Pinpoint the cell where the given text exists, returning its (X, Y) midpoint coordinate. 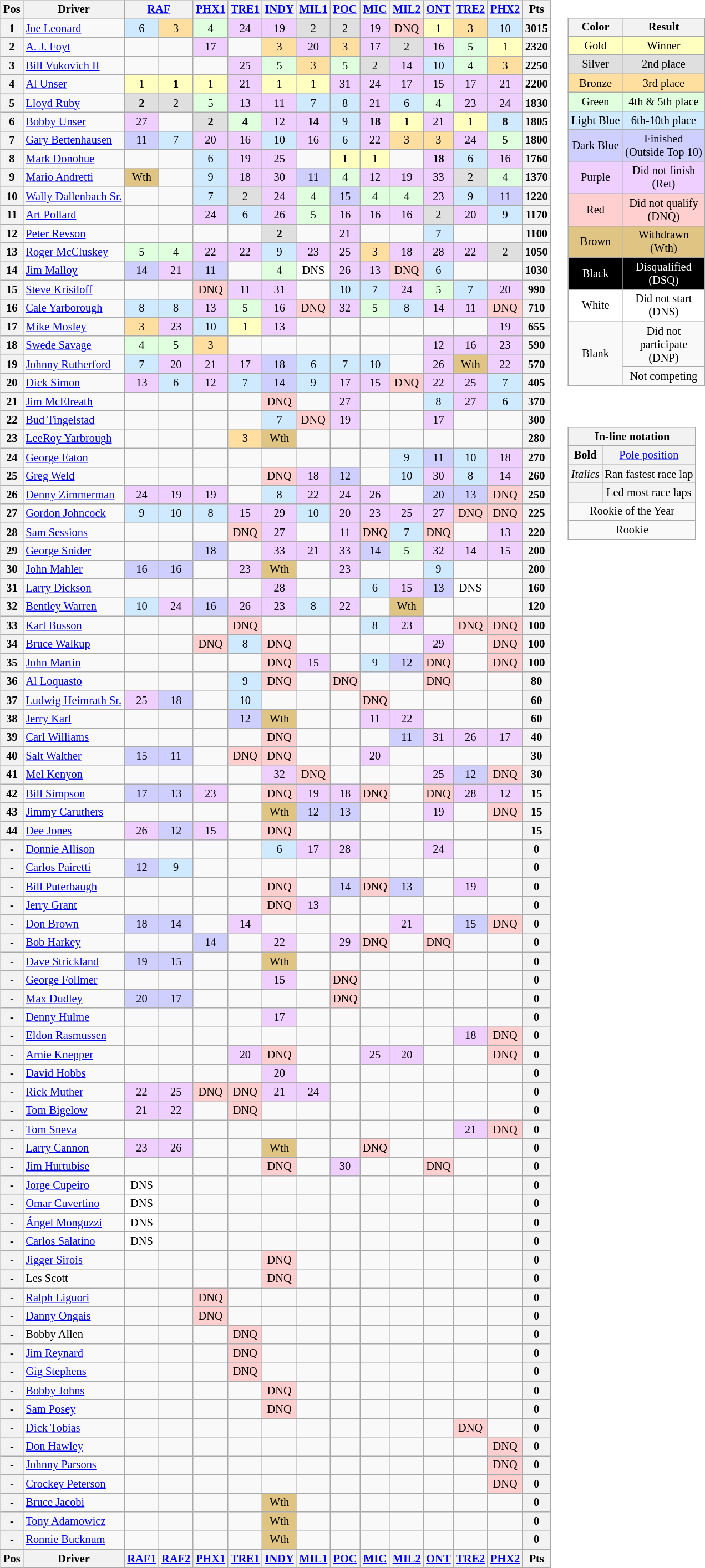
1170 (536, 215)
160 (536, 588)
990 (536, 289)
Peter Revson (73, 234)
Did not qualify(DNQ) (663, 210)
Jimmy Caruthers (73, 812)
Cale Yarborough (73, 308)
Larry Dickson (73, 588)
3015 (536, 28)
Bill Vukovich II (73, 66)
Jigger Sirois (73, 1260)
Don Hawley (73, 1447)
Wally Dallenbach Sr. (73, 196)
Johnny Parsons (73, 1465)
44 (12, 831)
Max Dudley (73, 999)
Purple (596, 178)
Bobby Allen (73, 1335)
Don Brown (73, 924)
6th-10th place (663, 120)
Light Blue (596, 120)
Rookie of the Year (632, 511)
3rd place (663, 83)
Jerry Grant (73, 905)
Denny Hulme (73, 1017)
Did not finish(Ret) (663, 178)
Dave Strickland (73, 961)
Brown (596, 242)
220 (536, 532)
White (596, 306)
Sam Posey (73, 1409)
Bronze (596, 83)
Ludwig Heimrath Sr. (73, 700)
Crockey Peterson (73, 1484)
Mark Donohue (73, 159)
Ran fastest race lap (649, 474)
43 (12, 812)
710 (536, 308)
Bill Simpson (73, 793)
Did not start(DNS) (663, 306)
Result (663, 27)
Arnie Knepper (73, 1055)
34 (12, 644)
George Follmer (73, 980)
2nd place (663, 64)
Karl Busson (73, 625)
Danny Ongais (73, 1316)
LeeRoy Yarbrough (73, 439)
Not competing (663, 376)
Art Pollard (73, 215)
Bold (586, 455)
Tony Adamowicz (73, 1521)
Denny Zimmerman (73, 495)
260 (536, 476)
1760 (536, 159)
Bruce Jacobi (73, 1503)
Larry Cannon (73, 1148)
Red (596, 210)
Silver (596, 64)
Italics (586, 474)
Bobby Johns (73, 1391)
Greg Weld (73, 476)
Bill Puterbaugh (73, 887)
Swede Savage (73, 345)
1050 (536, 252)
Bentley Warren (73, 607)
David Hobbs (73, 1073)
Joe Leonard (73, 28)
35 (12, 663)
Ralph Liguori (73, 1297)
1800 (536, 140)
300 (536, 420)
George Snider (73, 551)
Gig Stephens (73, 1372)
Winner (663, 46)
John Martin (73, 663)
John Mahler (73, 569)
Carlos Salatino (73, 1241)
280 (536, 439)
Withdrawn(Wth) (663, 242)
Omar Cuvertino (73, 1204)
Donnie Allison (73, 849)
Ángel Monguzzi (73, 1223)
39 (12, 737)
Johnny Rutherford (73, 364)
George Eaton (73, 457)
A. J. Foyt (73, 47)
36 (12, 681)
RAF1 (141, 1559)
2250 (536, 66)
590 (536, 345)
Steve Krisiloff (73, 289)
Gary Bettenhausen (73, 140)
Carlos Pairetti (73, 868)
Jim McElreath (73, 401)
Rick Muther (73, 1092)
Jim Hurtubise (73, 1167)
1805 (536, 122)
Mike Mosley (73, 327)
Jim Reynard (73, 1353)
37 (12, 700)
Al Unser (73, 84)
Mel Kenyon (73, 775)
Bobby Unser (73, 122)
Bruce Walkup (73, 644)
In-line notation (632, 437)
Gordon Johncock (73, 513)
RAF2 (176, 1559)
38 (12, 719)
Green (596, 102)
Dark Blue (596, 146)
655 (536, 327)
RAF (159, 10)
1100 (536, 234)
2320 (536, 47)
1220 (536, 196)
Les Scott (73, 1279)
Jorge Cupeiro (73, 1185)
Black (596, 274)
Pole position (649, 455)
Lloyd Ruby (73, 103)
80 (536, 681)
Bob Harkey (73, 943)
Bud Tingelstad (73, 420)
1370 (536, 178)
Dick Tobias (73, 1428)
Rookie (632, 530)
Jerry Karl (73, 719)
Gold (596, 46)
570 (536, 364)
42 (12, 793)
Tom Sneva (73, 1129)
Tom Bigelow (73, 1111)
225 (536, 513)
1830 (536, 103)
4th & 5th place (663, 102)
Mario Andretti (73, 178)
Al Loquasto (73, 681)
41 (12, 775)
Finished(Outside Top 10) (663, 146)
1030 (536, 271)
405 (536, 383)
Dee Jones (73, 831)
Did notparticipate(DNP) (663, 344)
Led most race laps (649, 493)
370 (536, 401)
250 (536, 495)
120 (536, 607)
Sam Sessions (73, 532)
270 (536, 457)
Eldon Rasmussen (73, 1036)
Blank (596, 354)
Ronnie Bucknum (73, 1540)
Jim Malloy (73, 271)
Disqualified(DSQ) (663, 274)
Dick Simon (73, 383)
Salt Walther (73, 756)
Color (596, 27)
Roger McCluskey (73, 252)
2200 (536, 84)
Carl Williams (73, 737)
